Capture the cell that displays the provided text and extract its (X, Y) central coordinate. 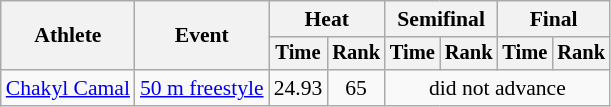
Semifinal (441, 19)
65 (356, 88)
did not advance (498, 88)
Athlete (68, 36)
Final (553, 19)
Chakyl Camal (68, 88)
50 m freestyle (202, 88)
Event (202, 36)
24.93 (298, 88)
Heat (327, 19)
